Capture the cell that displays the provided text and extract its (X, Y) central coordinate. 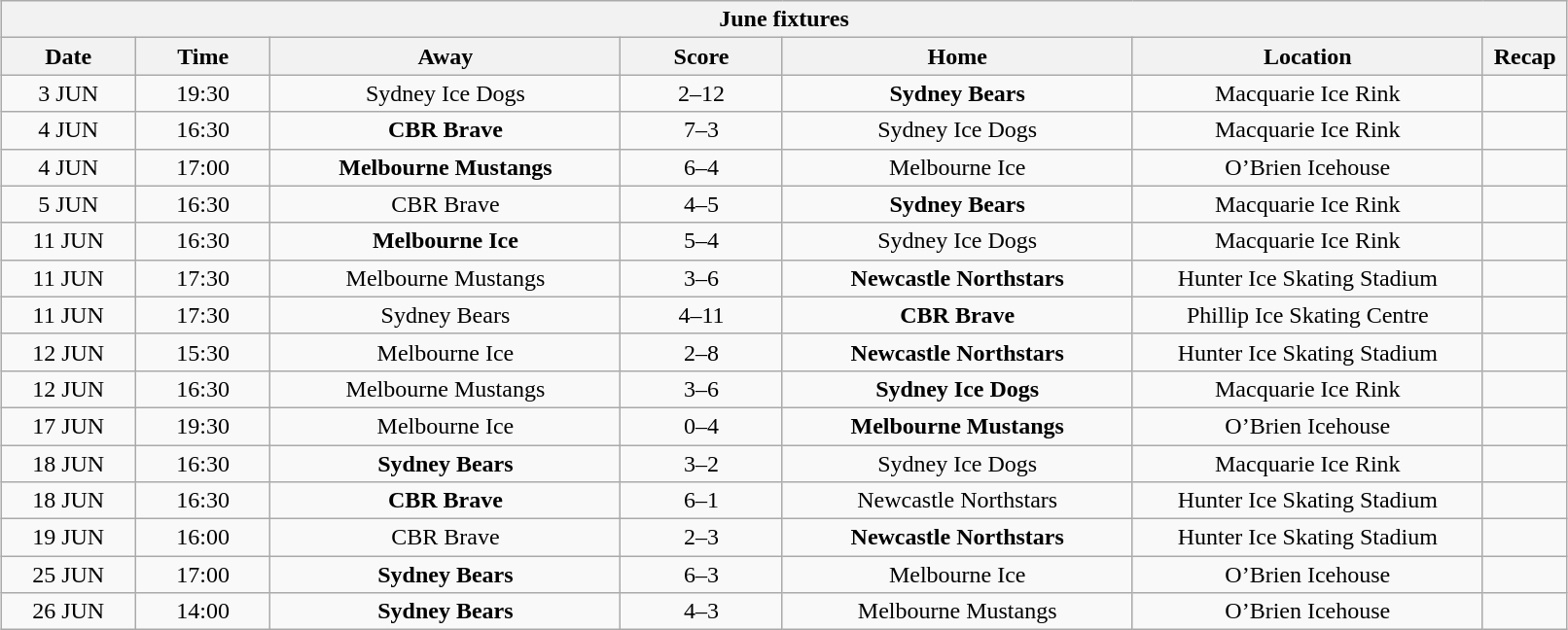
Time (202, 56)
6–4 (701, 167)
Recap (1525, 56)
5–4 (701, 241)
26 JUN (68, 612)
June fixtures (784, 19)
Date (68, 56)
Phillip Ice Skating Centre (1307, 315)
25 JUN (68, 575)
4–11 (701, 315)
2–12 (701, 93)
6–3 (701, 575)
3 JUN (68, 93)
7–3 (701, 130)
Home (957, 56)
15:30 (202, 352)
19 JUN (68, 538)
Score (701, 56)
6–1 (701, 501)
4–5 (701, 204)
4–3 (701, 612)
Location (1307, 56)
14:00 (202, 612)
17 JUN (68, 426)
2–8 (701, 352)
2–3 (701, 538)
0–4 (701, 426)
Away (445, 56)
16:00 (202, 538)
3–2 (701, 464)
5 JUN (68, 204)
